Output the [x, y] coordinate of the center of the cell containing the given text.  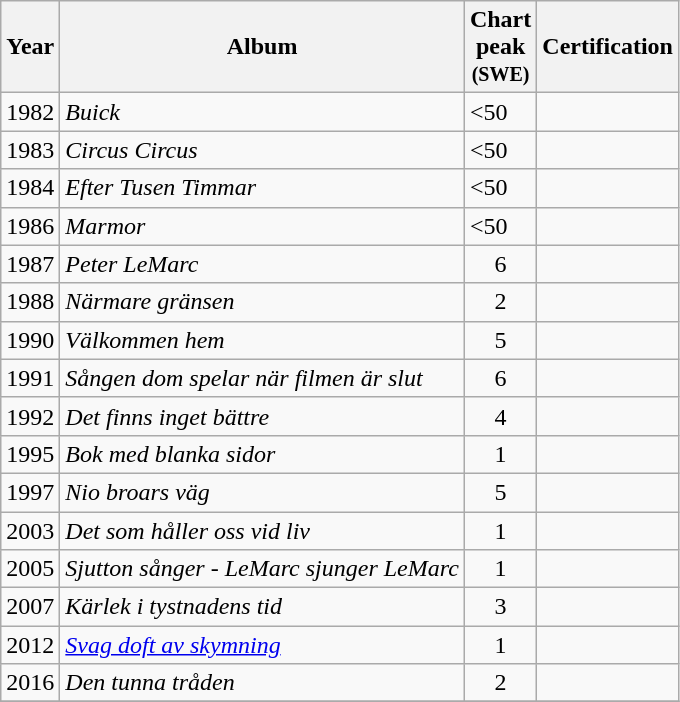
Sjutton sånger - LeMarc sjunger LeMarc [262, 569]
3 [500, 607]
Svag doft av skymning [262, 645]
1991 [30, 378]
Peter LeMarc [262, 264]
1986 [30, 226]
Nio broars väg [262, 492]
1988 [30, 302]
Certification [608, 47]
1997 [30, 492]
Efter Tusen Timmar [262, 188]
Sången dom spelar när filmen är slut [262, 378]
1992 [30, 416]
Bok med blanka sidor [262, 454]
Det som håller oss vid liv [262, 531]
2016 [30, 683]
Välkommen hem [262, 340]
1983 [30, 150]
1990 [30, 340]
2007 [30, 607]
Kärlek i tystnadens tid [262, 607]
Den tunna tråden [262, 683]
Närmare gränsen [262, 302]
2003 [30, 531]
1982 [30, 112]
2012 [30, 645]
Circus Circus [262, 150]
Buick [262, 112]
Det finns inget bättre [262, 416]
1984 [30, 188]
2005 [30, 569]
Album [262, 47]
Year [30, 47]
1987 [30, 264]
Marmor [262, 226]
Chart peak(SWE) [500, 47]
4 [500, 416]
1995 [30, 454]
